Return the (x, y) coordinate for the center point of the cell that contains the specified text.  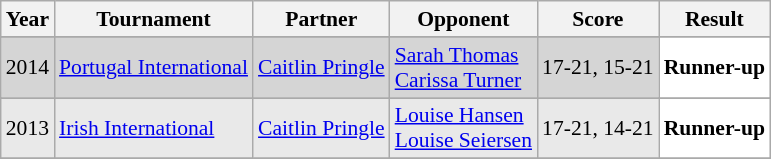
Portugal International (154, 68)
Result (714, 19)
Tournament (154, 19)
17-21, 15-21 (598, 68)
Partner (322, 19)
2014 (28, 68)
Opponent (464, 19)
Score (598, 19)
Louise Hansen Louise Seiersen (464, 128)
Sarah Thomas Carissa Turner (464, 68)
2013 (28, 128)
Year (28, 19)
17-21, 14-21 (598, 128)
Irish International (154, 128)
